Return (X, Y) of the center of cell containing provided text 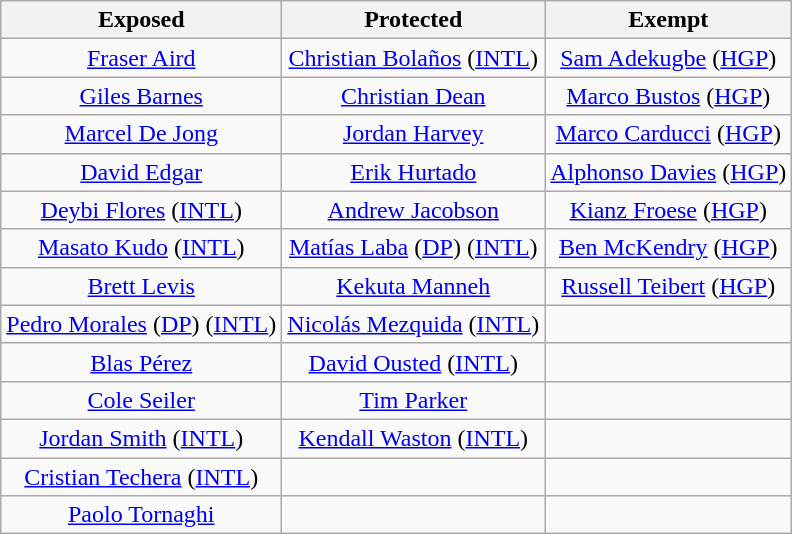
Russell Teibert (HGP) (668, 286)
Andrew Jacobson (414, 210)
Kendall Waston (INTL) (414, 438)
Deybi Flores (INTL) (142, 210)
Christian Dean (414, 96)
Marco Carducci (HGP) (668, 134)
Nicolás Mezquida (INTL) (414, 324)
Brett Levis (142, 286)
Tim Parker (414, 400)
Jordan Smith (INTL) (142, 438)
Exposed (142, 20)
Kianz Froese (HGP) (668, 210)
Christian Bolaños (INTL) (414, 58)
David Ousted (INTL) (414, 362)
Masato Kudo (INTL) (142, 248)
Pedro Morales (DP) (INTL) (142, 324)
Marco Bustos (HGP) (668, 96)
Blas Pérez (142, 362)
Alphonso Davies (HGP) (668, 172)
Cristian Techera (INTL) (142, 477)
Erik Hurtado (414, 172)
Jordan Harvey (414, 134)
Sam Adekugbe (HGP) (668, 58)
Marcel De Jong (142, 134)
Cole Seiler (142, 400)
Ben McKendry (HGP) (668, 248)
Matías Laba (DP) (INTL) (414, 248)
David Edgar (142, 172)
Protected (414, 20)
Exempt (668, 20)
Giles Barnes (142, 96)
Paolo Tornaghi (142, 515)
Kekuta Manneh (414, 286)
Fraser Aird (142, 58)
